From the cell containing the given text, extract its center point as (X, Y) coordinate. 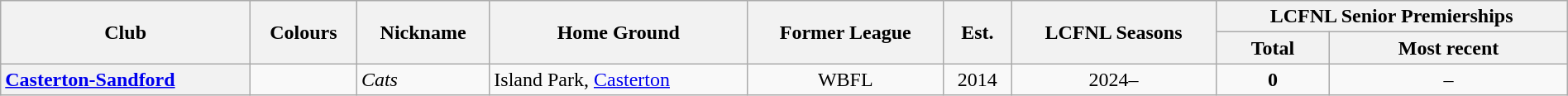
Total (1273, 48)
LCFNL Senior Premierships (1391, 17)
Cats (423, 79)
– (1449, 79)
LCFNL Seasons (1113, 32)
Nickname (423, 32)
Casterton-Sandford (126, 79)
Club (126, 32)
Est. (978, 32)
Island Park, Casterton (619, 79)
Former League (845, 32)
WBFL (845, 79)
2024– (1113, 79)
Home Ground (619, 32)
0 (1273, 79)
Most recent (1449, 48)
2014 (978, 79)
Colours (304, 32)
